Scan for the cell matching the given text and deliver its [X, Y] coordinate at center. 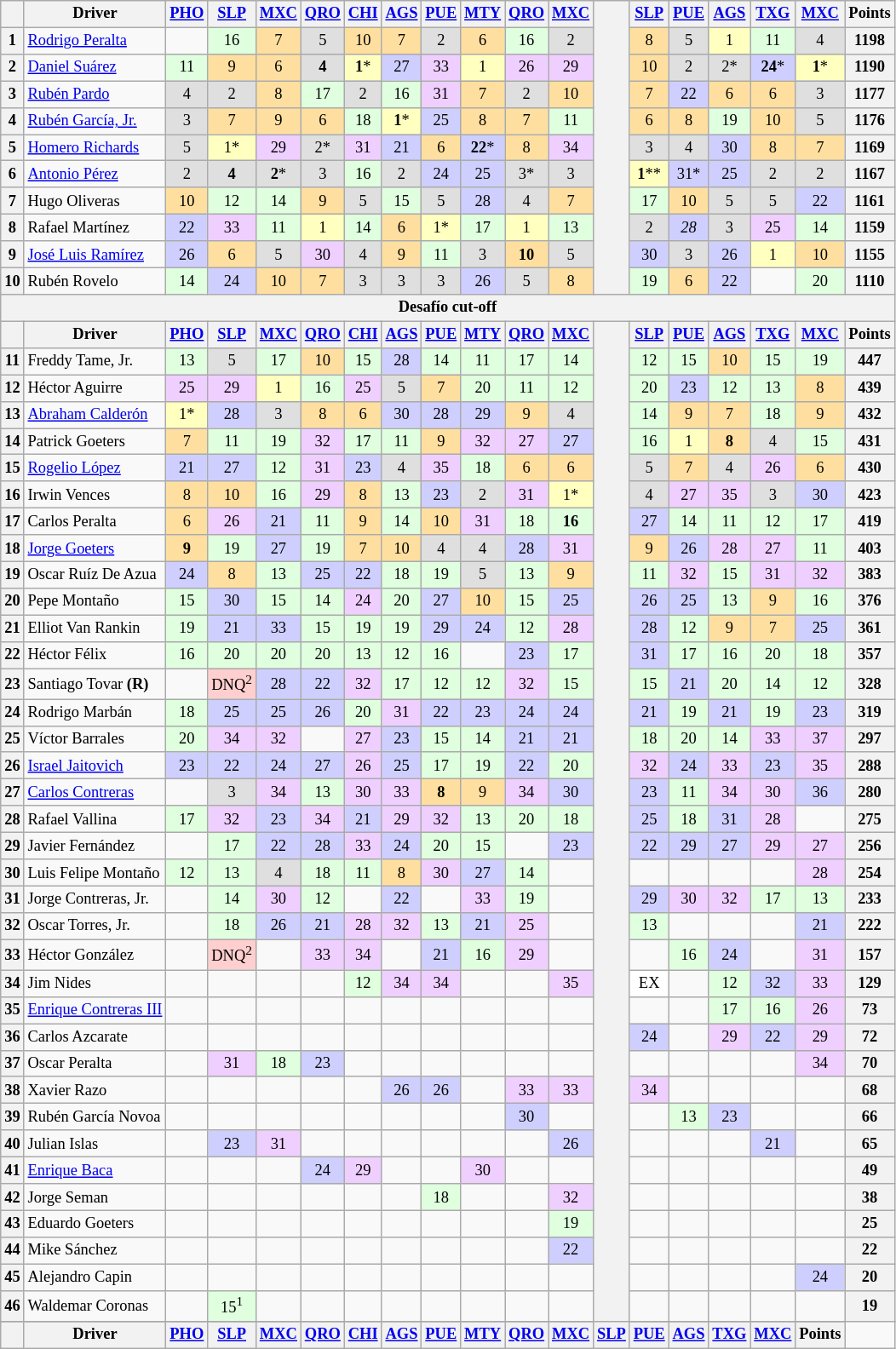
31* [688, 174]
383 [870, 576]
68 [870, 1090]
439 [870, 388]
Rodrigo Marbán [95, 712]
Mike Sánchez [95, 1250]
447 [870, 361]
40 [12, 1143]
319 [870, 712]
Luis Felipe Montaño [95, 872]
423 [870, 496]
Héctor González [95, 955]
Desafío cut-off [448, 308]
3* [526, 174]
275 [870, 819]
José Luis Ramírez [95, 254]
297 [870, 739]
Abraham Calderón [95, 414]
Oscar Ruíz De Azua [95, 576]
65 [870, 1143]
233 [870, 899]
430 [870, 468]
42 [12, 1197]
431 [870, 441]
1198 [870, 41]
24* [773, 68]
Enrique Contreras III [95, 1010]
Enrique Baca [95, 1170]
1159 [870, 228]
Patrick Goeters [95, 441]
357 [870, 656]
Héctor Aguirre [95, 388]
Rafael Martínez [95, 228]
403 [870, 548]
Antonio Pérez [95, 174]
1190 [870, 68]
43 [12, 1225]
46 [12, 1306]
1110 [870, 281]
157 [870, 955]
1** [649, 174]
Jim Nides [95, 983]
Xavier Razo [95, 1090]
Rodrigo Peralta [95, 41]
Alejandro Capin [95, 1277]
Eduardo Goeters [95, 1225]
Jorge Contreras, Jr. [95, 899]
256 [870, 847]
328 [870, 684]
Víctor Barrales [95, 739]
Jorge Seman [95, 1197]
45 [12, 1277]
Rogelio López [95, 468]
1155 [870, 254]
44 [12, 1250]
41 [12, 1170]
1161 [870, 201]
Hugo Oliveras [95, 201]
Rubén Rovelo [95, 281]
49 [870, 1170]
419 [870, 521]
Carlos Contreras [95, 792]
151 [232, 1306]
Rafael Vallina [95, 819]
Oscar Torres, Jr. [95, 927]
Irwin Vences [95, 496]
73 [870, 1010]
1177 [870, 94]
EX [649, 983]
Waldemar Coronas [95, 1306]
222 [870, 927]
Homero Richards [95, 148]
Israel Jaitovich [95, 766]
Julian Islas [95, 1143]
Rubén Pardo [95, 94]
Héctor Félix [95, 656]
72 [870, 1037]
Santiago Tovar (R) [95, 684]
254 [870, 872]
Oscar Peralta [95, 1063]
Elliot Van Rankin [95, 629]
Daniel Suárez [95, 68]
Carlos Peralta [95, 521]
361 [870, 629]
Rubén García, Jr. [95, 121]
Javier Fernández [95, 847]
Freddy Tame, Jr. [95, 361]
70 [870, 1063]
288 [870, 766]
Jorge Goeters [95, 548]
Rubén García Novoa [95, 1117]
66 [870, 1117]
39 [12, 1117]
280 [870, 792]
Pepe Montaño [95, 601]
432 [870, 414]
376 [870, 601]
Carlos Azcarate [95, 1037]
1167 [870, 174]
1176 [870, 121]
22* [483, 148]
129 [870, 983]
1169 [870, 148]
